Determine the [X, Y] coordinate at the center of the cell enclosing the given text.  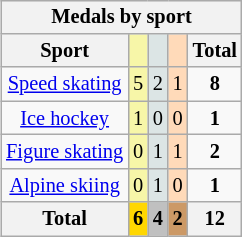
Figure skating [64, 152]
Ice hockey [64, 118]
12 [215, 219]
Medals by sport [122, 17]
4 [158, 219]
Sport [64, 51]
6 [138, 219]
Speed skating [64, 84]
Alpine skiing [64, 185]
5 [138, 84]
8 [215, 84]
